Identify which cell holds the provided text, then report its [x, y] central coordinate. 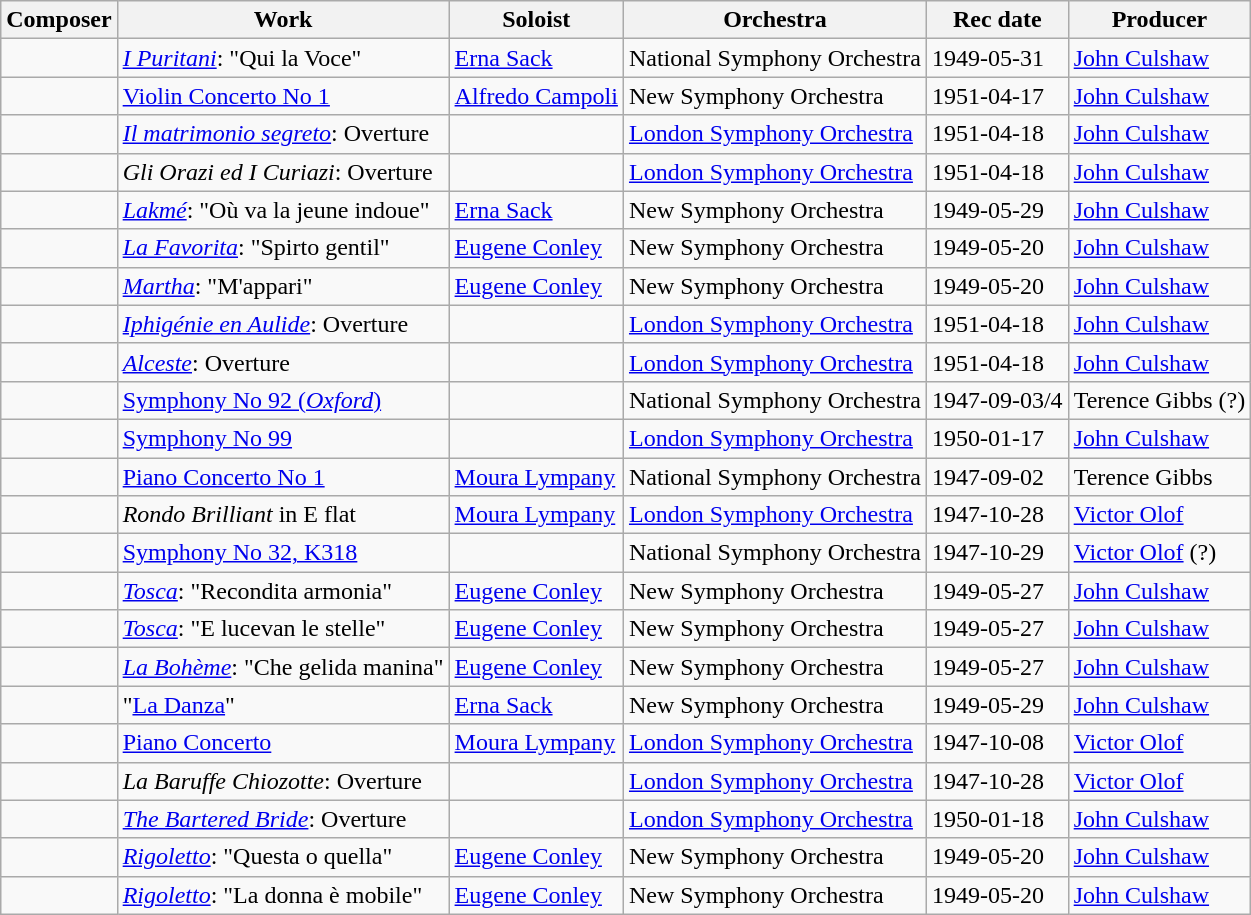
La Baruffe Chiozotte: Overture [283, 781]
1949-05-31 [997, 58]
Soloist [536, 20]
Piano Concerto [283, 743]
Composer [59, 20]
Symphony No 32, K318 [283, 553]
Gli Orazi ed I Curiazi: Overture [283, 172]
1947-10-29 [997, 553]
Iphigénie en Aulide: Overture [283, 324]
Work [283, 20]
I Puritani: "Qui la Voce" [283, 58]
Il matrimonio segreto: Overture [283, 134]
Tosca: "Recondita armonia" [283, 591]
1950-01-18 [997, 819]
"La Danza" [283, 705]
Tosca: "E lucevan le stelle" [283, 629]
Alfredo Campoli [536, 96]
1947-09-02 [997, 477]
Producer [1160, 20]
Martha: "M'appari" [283, 286]
Lakmé: "Où va la jeune indoue" [283, 210]
La Favorita: "Spirto gentil" [283, 248]
1947-10-08 [997, 743]
Orchestra [774, 20]
Violin Concerto No 1 [283, 96]
La Bohème: "Che gelida manina" [283, 667]
1951-04-17 [997, 96]
Terence Gibbs [1160, 477]
Alceste: Overture [283, 362]
Victor Olof (?) [1160, 553]
1950-01-17 [997, 438]
Piano Concerto No 1 [283, 477]
Rondo Brilliant in E flat [283, 515]
Rigoletto: "La donna è mobile" [283, 895]
The Bartered Bride: Overture [283, 819]
Symphony No 92 (Oxford) [283, 400]
Symphony No 99 [283, 438]
Terence Gibbs (?) [1160, 400]
Rec date [997, 20]
1947-09-03/4 [997, 400]
Rigoletto: "Questa o quella" [283, 857]
